Return [x, y] of the center of cell containing provided text 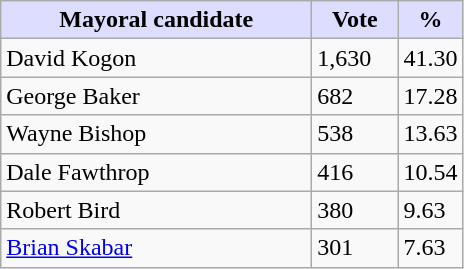
Wayne Bishop [156, 134]
Dale Fawthrop [156, 172]
682 [355, 96]
380 [355, 210]
13.63 [430, 134]
9.63 [430, 210]
Mayoral candidate [156, 20]
10.54 [430, 172]
Robert Bird [156, 210]
538 [355, 134]
Vote [355, 20]
% [430, 20]
David Kogon [156, 58]
41.30 [430, 58]
7.63 [430, 248]
George Baker [156, 96]
1,630 [355, 58]
301 [355, 248]
Brian Skabar [156, 248]
17.28 [430, 96]
416 [355, 172]
